Pinpoint the cell where the given text exists, returning its (x, y) midpoint coordinate. 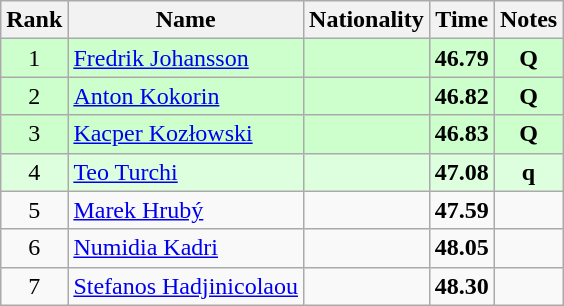
4 (34, 172)
46.83 (462, 134)
48.05 (462, 248)
6 (34, 248)
1 (34, 58)
46.79 (462, 58)
48.30 (462, 286)
Name (186, 20)
Kacper Kozłowski (186, 134)
Teo Turchi (186, 172)
47.08 (462, 172)
Rank (34, 20)
47.59 (462, 210)
5 (34, 210)
Nationality (367, 20)
3 (34, 134)
Time (462, 20)
2 (34, 96)
q (528, 172)
46.82 (462, 96)
Anton Kokorin (186, 96)
7 (34, 286)
Stefanos Hadjinicolaou (186, 286)
Numidia Kadri (186, 248)
Marek Hrubý (186, 210)
Notes (528, 20)
Fredrik Johansson (186, 58)
